Detect which cell encompasses the target text, then output its [X, Y] center coordinate. 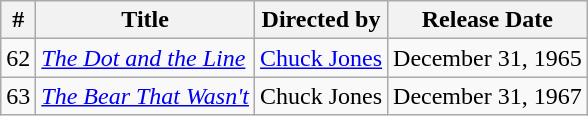
The Bear That Wasn't [146, 96]
62 [18, 58]
Release Date [488, 20]
December 31, 1965 [488, 58]
# [18, 20]
The Dot and the Line [146, 58]
Title [146, 20]
Directed by [320, 20]
December 31, 1967 [488, 96]
63 [18, 96]
